From the cell containing the given text, extract its center point as [X, Y] coordinate. 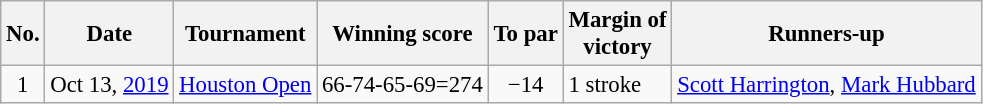
−14 [526, 85]
1 stroke [618, 85]
Scott Harrington, Mark Hubbard [826, 85]
66-74-65-69=274 [403, 85]
To par [526, 34]
Runners-up [826, 34]
1 [23, 85]
Tournament [246, 34]
Margin ofvictory [618, 34]
Houston Open [246, 85]
No. [23, 34]
Oct 13, 2019 [110, 85]
Winning score [403, 34]
Date [110, 34]
